From the cell containing the given text, extract its center point as (X, Y) coordinate. 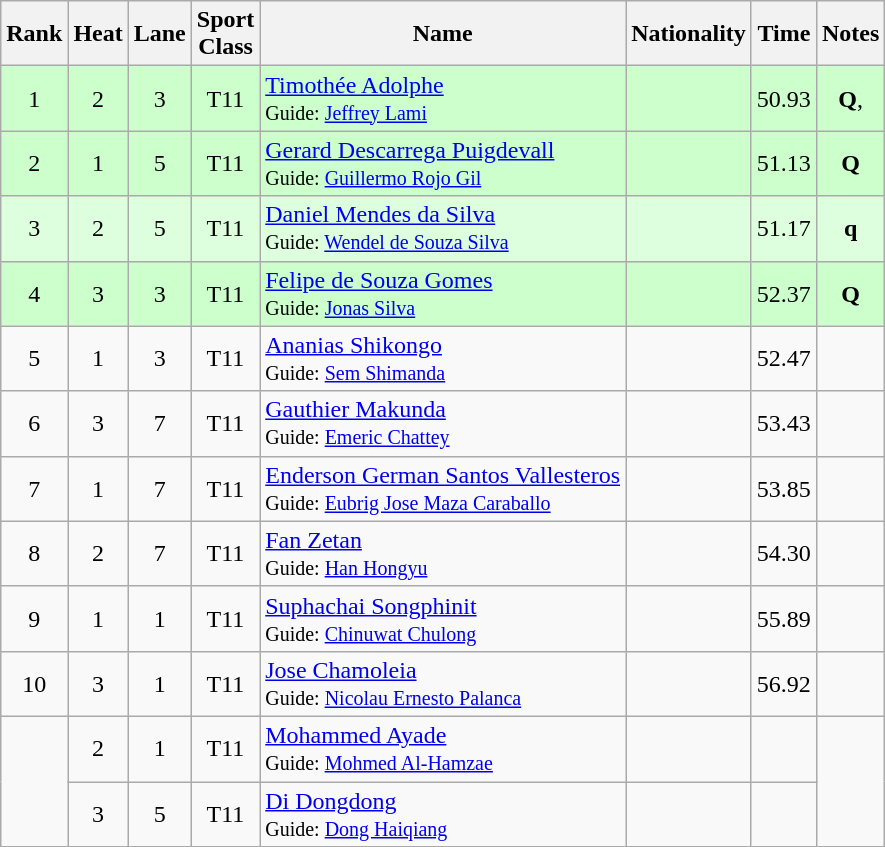
Lane (160, 34)
Nationality (689, 34)
10 (34, 684)
8 (34, 554)
Felipe de Souza GomesGuide: Jonas Silva (443, 294)
50.93 (784, 98)
9 (34, 618)
Gerard Descarrega PuigdevallGuide: Guillermo Rojo Gil (443, 164)
Timothée AdolpheGuide: Jeffrey Lami (443, 98)
Suphachai SongphinitGuide: Chinuwat Chulong (443, 618)
53.43 (784, 424)
4 (34, 294)
52.47 (784, 358)
53.85 (784, 488)
Enderson German Santos VallesterosGuide: Eubrig Jose Maza Caraballo (443, 488)
Heat (98, 34)
Name (443, 34)
Notes (850, 34)
56.92 (784, 684)
Jose ChamoleiaGuide: Nicolau Ernesto Palanca (443, 684)
51.13 (784, 164)
SportClass (225, 34)
Fan ZetanGuide: Han Hongyu (443, 554)
55.89 (784, 618)
6 (34, 424)
Rank (34, 34)
54.30 (784, 554)
Daniel Mendes da SilvaGuide: Wendel de Souza Silva (443, 228)
Gauthier MakundaGuide: Emeric Chattey (443, 424)
Q, (850, 98)
q (850, 228)
52.37 (784, 294)
51.17 (784, 228)
Ananias ShikongoGuide: Sem Shimanda (443, 358)
Di DongdongGuide: Dong Haiqiang (443, 814)
Mohammed AyadeGuide: Mohmed Al-Hamzae (443, 748)
Time (784, 34)
